Return (x, y) of the center of cell containing provided text 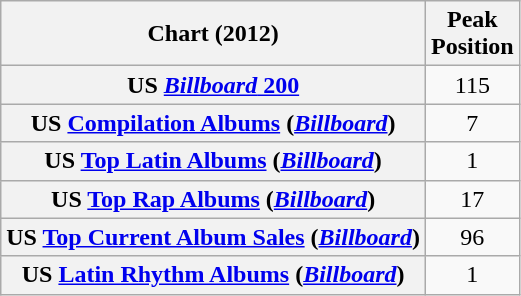
US Billboard 200 (214, 85)
Peak Position (472, 34)
US Top Current Album Sales (Billboard) (214, 237)
115 (472, 85)
US Top Latin Albums (Billboard) (214, 161)
96 (472, 237)
17 (472, 199)
7 (472, 123)
US Top Rap Albums (Billboard) (214, 199)
US Compilation Albums (Billboard) (214, 123)
US Latin Rhythm Albums (Billboard) (214, 275)
Chart (2012) (214, 34)
